Provide the (x, y) coordinate of the cell's center where the given text is located.  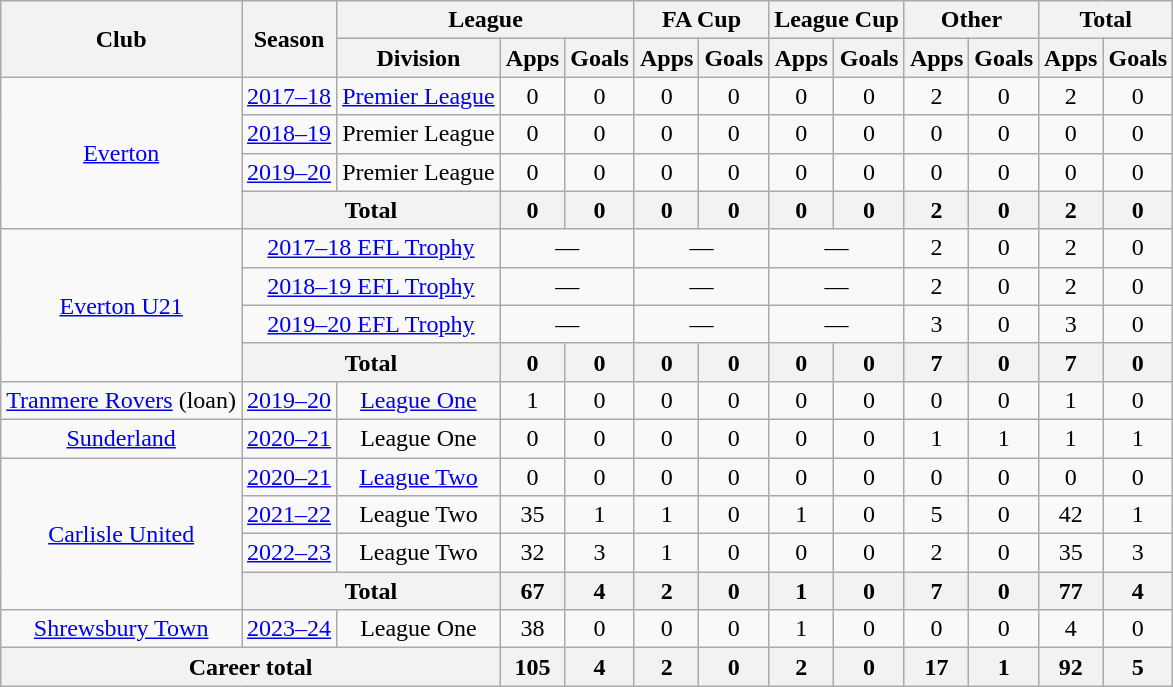
17 (936, 667)
38 (532, 629)
Tranmere Rovers (loan) (122, 400)
2019–20 EFL Trophy (372, 324)
League Cup (837, 20)
2017–18 (290, 96)
2021–22 (290, 515)
2018–19 EFL Trophy (372, 286)
Club (122, 39)
32 (532, 553)
Everton U21 (122, 305)
67 (532, 591)
Carlisle United (122, 534)
2018–19 (290, 134)
Sunderland (122, 438)
92 (1071, 667)
2022–23 (290, 553)
2023–24 (290, 629)
77 (1071, 591)
2017–18 EFL Trophy (372, 248)
Season (290, 39)
Shrewsbury Town (122, 629)
Other (971, 20)
Division (419, 58)
League (486, 20)
FA Cup (701, 20)
Career total (251, 667)
105 (532, 667)
42 (1071, 515)
Everton (122, 153)
